Return the (X, Y) coordinate for the center point of the cell that contains the specified text.  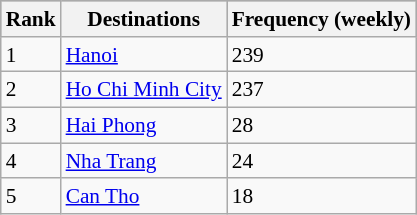
Ho Chi Minh City (144, 90)
Hanoi (144, 55)
24 (322, 161)
3 (31, 126)
Destinations (144, 19)
239 (322, 55)
Hai Phong (144, 126)
2 (31, 90)
18 (322, 197)
Frequency (weekly) (322, 19)
4 (31, 161)
Rank (31, 19)
237 (322, 90)
5 (31, 197)
Nha Trang (144, 161)
1 (31, 55)
28 (322, 126)
Can Tho (144, 197)
